Locate the cell with the specified text and output its (x, y) center coordinate. 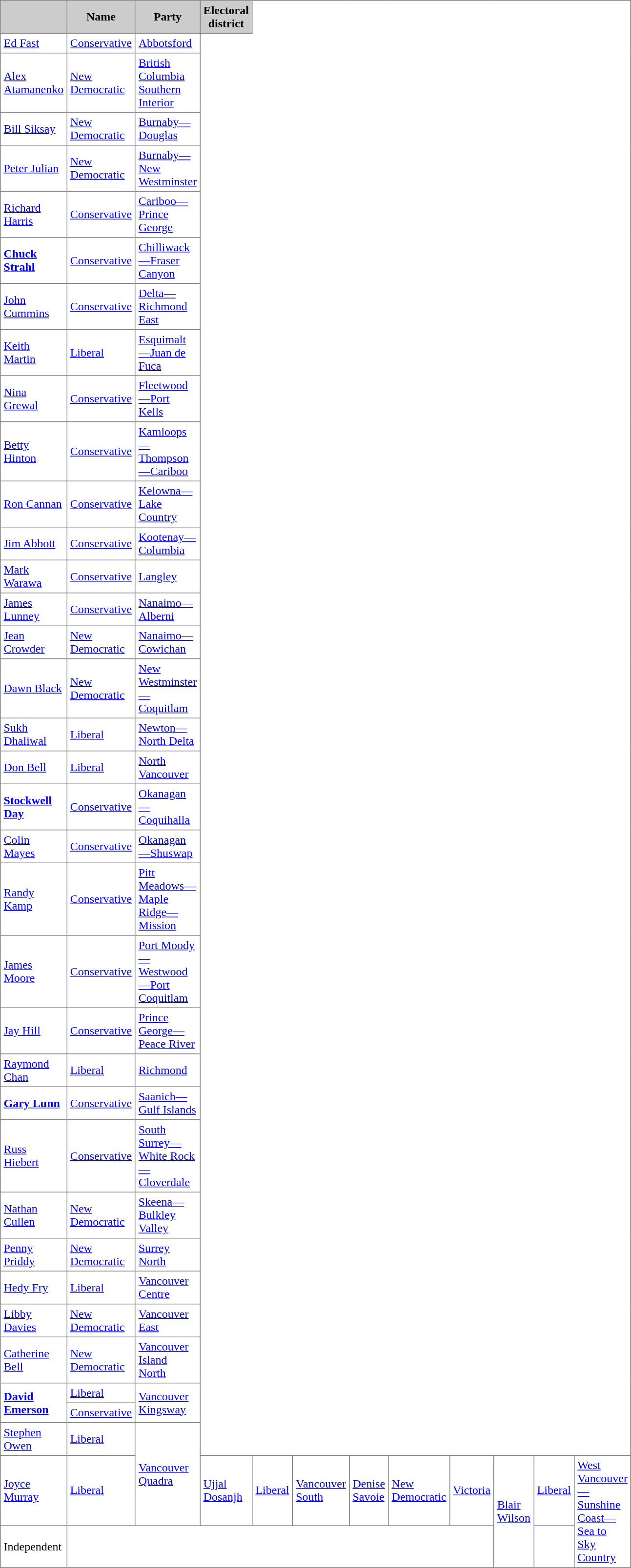
Prince George—Peace River (168, 1031)
Nina Grewal (34, 398)
Randy Kamp (34, 899)
Jean Crowder (34, 642)
Gary Lunn (34, 1103)
James Moore (34, 972)
John Cummins (34, 306)
Richard Harris (34, 214)
Party (168, 17)
Libby Davies (34, 1321)
Alex Atamanenko (34, 83)
Jay Hill (34, 1031)
Hedy Fry (34, 1288)
Fleetwood—Port Kells (168, 398)
Ujjal Dosanjh (226, 1490)
Independent (34, 1547)
Richmond (168, 1071)
Raymond Chan (34, 1071)
Skeena—Bulkley Valley (168, 1215)
Betty Hinton (34, 452)
Electoral district (226, 17)
Stockwell Day (34, 807)
Vancouver Kingsway (168, 1403)
Kootenay—Columbia (168, 544)
Burnaby—New Westminster (168, 168)
Nanaimo—Alberni (168, 610)
Vancouver Island North (168, 1360)
Port Moody—Westwood—Port Coquitlam (168, 972)
David Emerson (34, 1403)
Sukh Dhaliwal (34, 734)
Peter Julian (34, 168)
Ed Fast (34, 43)
Don Bell (34, 768)
Newton—North Delta (168, 734)
Ron Cannan (34, 504)
Vancouver Centre (168, 1288)
North Vancouver (168, 768)
Langley (168, 576)
Surrey North (168, 1255)
Vancouver East (168, 1321)
Okanagan—Shuswap (168, 847)
Esquimalt—Juan de Fuca (168, 353)
Penny Priddy (34, 1255)
Vancouver South (321, 1490)
Burnaby—Douglas (168, 129)
Chuck Strahl (34, 260)
Stephen Owen (34, 1439)
Russ Hiebert (34, 1156)
Vancouver Quadra (168, 1474)
Jim Abbott (34, 544)
Delta—Richmond East (168, 306)
James Lunney (34, 610)
Blair Wilson (514, 1511)
Denise Savoie (369, 1490)
Name (101, 17)
Bill Siksay (34, 129)
Keith Martin (34, 353)
Nanaimo—Cowichan (168, 642)
Colin Mayes (34, 847)
Cariboo—Prince George (168, 214)
Mark Warawa (34, 576)
Okanagan—Coquihalla (168, 807)
Dawn Black (34, 689)
West Vancouver—Sunshine Coast—Sea to Sky Country (603, 1511)
Kelowna—Lake Country (168, 504)
Saanich—Gulf Islands (168, 1103)
New Westminster—Coquitlam (168, 689)
Kamloops—Thompson—Cariboo (168, 452)
British Columbia Southern Interior (168, 83)
Joyce Murray (34, 1490)
Pitt Meadows—Maple Ridge—Mission (168, 899)
Chilliwack—Fraser Canyon (168, 260)
Victoria (471, 1490)
Catherine Bell (34, 1360)
Nathan Cullen (34, 1215)
Abbotsford (168, 43)
South Surrey—White Rock—Cloverdale (168, 1156)
